Output the [x, y] coordinate of the center of the cell containing the given text.  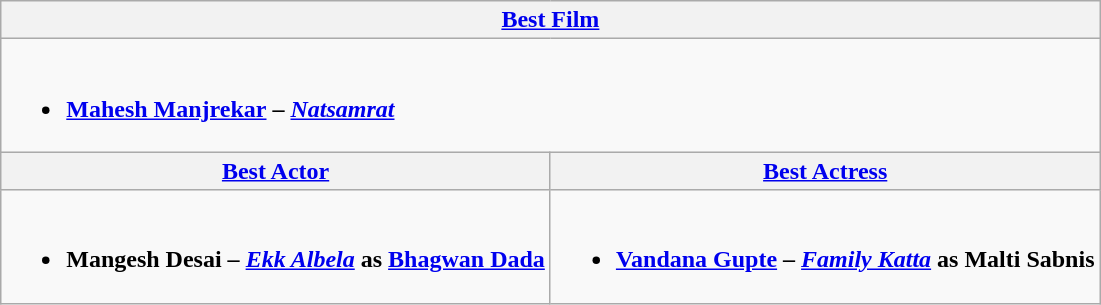
Best Actor [276, 171]
Mangesh Desai – Ekk Albela as Bhagwan Dada [276, 246]
Vandana Gupte – Family Katta as Malti Sabnis [825, 246]
Best Actress [825, 171]
Mahesh Manjrekar – Natsamrat [550, 96]
Best Film [550, 20]
